Return the [x, y] coordinate for the center point of the cell that contains the specified text.  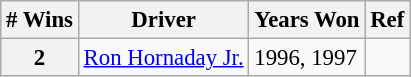
1996, 1997 [307, 58]
2 [40, 58]
Driver [164, 20]
Years Won [307, 20]
Ref [388, 20]
Ron Hornaday Jr. [164, 58]
# Wins [40, 20]
